Output the (X, Y) coordinate of the center of the cell containing the given text.  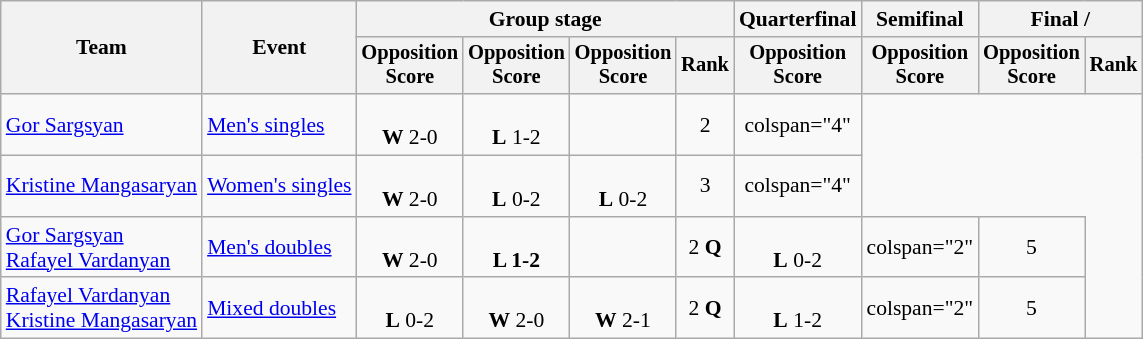
Men's singles (279, 124)
2 (705, 124)
Semifinal (920, 19)
Gor SargsyanRafayel Vardanyan (102, 248)
Final / (1060, 19)
Mixed doubles (279, 308)
Kristine Mangasaryan (102, 186)
3 (705, 186)
Gor Sargsyan (102, 124)
Group stage (544, 19)
Women's singles (279, 186)
Team (102, 48)
Event (279, 48)
Rafayel VardanyanKristine Mangasaryan (102, 308)
Men's doubles (279, 248)
W 2-1 (624, 308)
Quarterfinal (798, 19)
